Return (X, Y) of the center of cell containing provided text 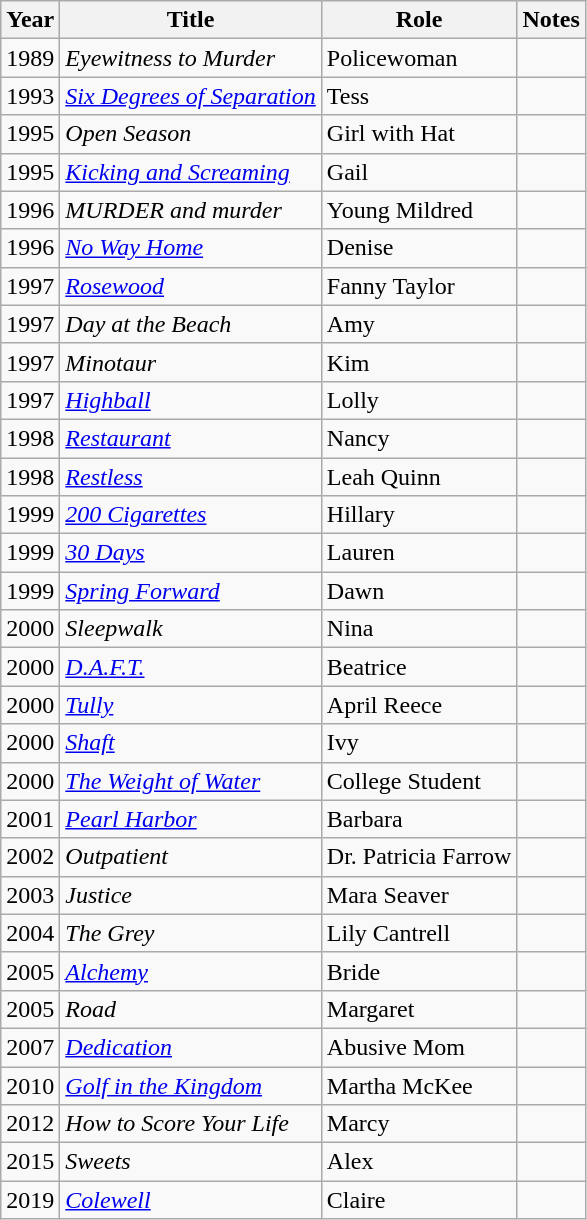
Alchemy (190, 971)
Nina (419, 629)
Abusive Mom (419, 1047)
Justice (190, 895)
2012 (30, 1124)
2010 (30, 1085)
Year (30, 20)
2002 (30, 857)
Road (190, 1009)
Girl with Hat (419, 134)
Spring Forward (190, 591)
Amy (419, 324)
Bride (419, 971)
Pearl Harbor (190, 819)
D.A.F.T. (190, 667)
Open Season (190, 134)
Claire (419, 1200)
Mara Seaver (419, 895)
Sweets (190, 1162)
2001 (30, 819)
Alex (419, 1162)
Kicking and Screaming (190, 172)
Lily Cantrell (419, 933)
Dedication (190, 1047)
2007 (30, 1047)
Eyewitness to Murder (190, 58)
Sleepwalk (190, 629)
Title (190, 20)
Gail (419, 172)
Ivy (419, 743)
Hillary (419, 515)
Rosewood (190, 286)
MURDER and murder (190, 210)
Tess (419, 96)
April Reece (419, 705)
Restaurant (190, 438)
How to Score Your Life (190, 1124)
Tully (190, 705)
Outpatient (190, 857)
Golf in the Kingdom (190, 1085)
Day at the Beach (190, 324)
Highball (190, 400)
Lauren (419, 553)
Notes (551, 20)
Colewell (190, 1200)
Leah Quinn (419, 477)
30 Days (190, 553)
Role (419, 20)
Barbara (419, 819)
Marcy (419, 1124)
Margaret (419, 1009)
The Weight of Water (190, 781)
Denise (419, 248)
Martha McKee (419, 1085)
Dr. Patricia Farrow (419, 857)
1989 (30, 58)
Lolly (419, 400)
The Grey (190, 933)
2004 (30, 933)
Fanny Taylor (419, 286)
2003 (30, 895)
College Student (419, 781)
Dawn (419, 591)
Minotaur (190, 362)
Beatrice (419, 667)
Young Mildred (419, 210)
2019 (30, 1200)
2015 (30, 1162)
1993 (30, 96)
Kim (419, 362)
Shaft (190, 743)
Six Degrees of Separation (190, 96)
200 Cigarettes (190, 515)
No Way Home (190, 248)
Policewoman (419, 58)
Nancy (419, 438)
Restless (190, 477)
